Search for the cell housing the specified text and yield its [x, y] center coordinate. 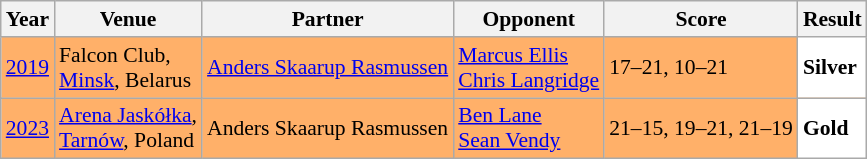
Silver [832, 68]
2019 [28, 68]
Score [701, 19]
Gold [832, 128]
Opponent [528, 19]
Year [28, 19]
Partner [328, 19]
Arena Jaskółka,Tarnów, Poland [128, 128]
21–15, 19–21, 21–19 [701, 128]
17–21, 10–21 [701, 68]
Falcon Club,Minsk, Belarus [128, 68]
Venue [128, 19]
2023 [28, 128]
Ben Lane Sean Vendy [528, 128]
Marcus Ellis Chris Langridge [528, 68]
Result [832, 19]
